Capture the cell that displays the provided text and extract its [X, Y] central coordinate. 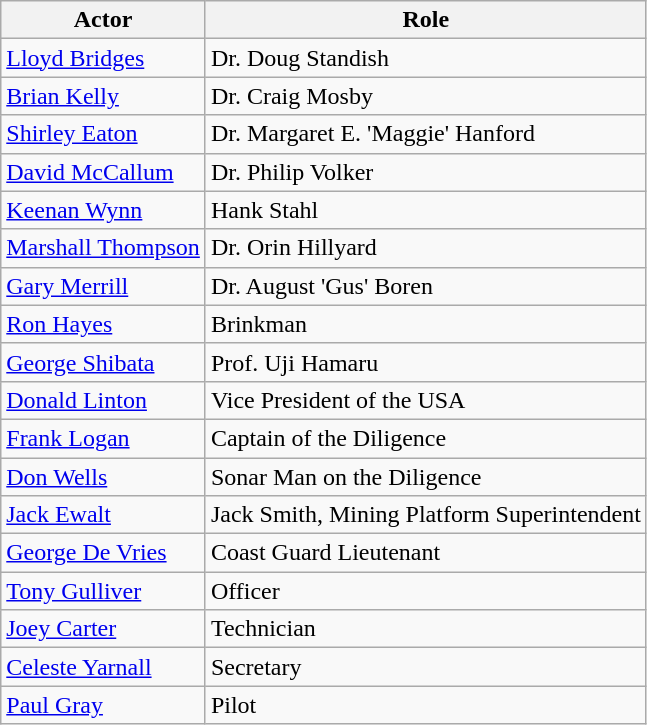
Paul Gray [104, 705]
Vice President of the USA [426, 400]
Don Wells [104, 477]
Gary Merrill [104, 286]
Brian Kelly [104, 96]
Pilot [426, 705]
Sonar Man on the Diligence [426, 477]
Coast Guard Lieutenant [426, 553]
Jack Smith, Mining Platform Superintendent [426, 515]
Dr. August 'Gus' Boren [426, 286]
Brinkman [426, 324]
Dr. Philip Volker [426, 172]
Captain of the Diligence [426, 438]
George De Vries [104, 553]
Celeste Yarnall [104, 667]
Lloyd Bridges [104, 58]
Dr. Craig Mosby [426, 96]
Dr. Orin Hillyard [426, 248]
Frank Logan [104, 438]
Joey Carter [104, 629]
Officer [426, 591]
Shirley Eaton [104, 134]
Actor [104, 20]
Ron Hayes [104, 324]
Donald Linton [104, 400]
Prof. Uji Hamaru [426, 362]
Tony Gulliver [104, 591]
David McCallum [104, 172]
Secretary [426, 667]
Dr. Doug Standish [426, 58]
Keenan Wynn [104, 210]
Technician [426, 629]
Jack Ewalt [104, 515]
Role [426, 20]
Hank Stahl [426, 210]
George Shibata [104, 362]
Dr. Margaret E. 'Maggie' Hanford [426, 134]
Marshall Thompson [104, 248]
